Capture the cell that displays the provided text and extract its [X, Y] central coordinate. 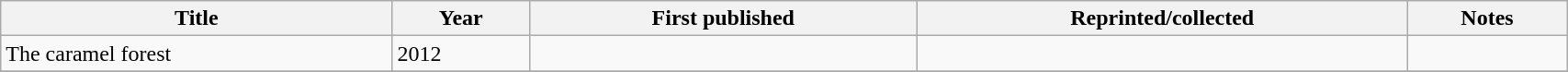
Reprinted/collected [1162, 18]
Notes [1486, 18]
First published [724, 18]
Year [461, 18]
2012 [461, 54]
The caramel forest [197, 54]
Title [197, 18]
